Scan for the cell matching the given text and deliver its (X, Y) coordinate at center. 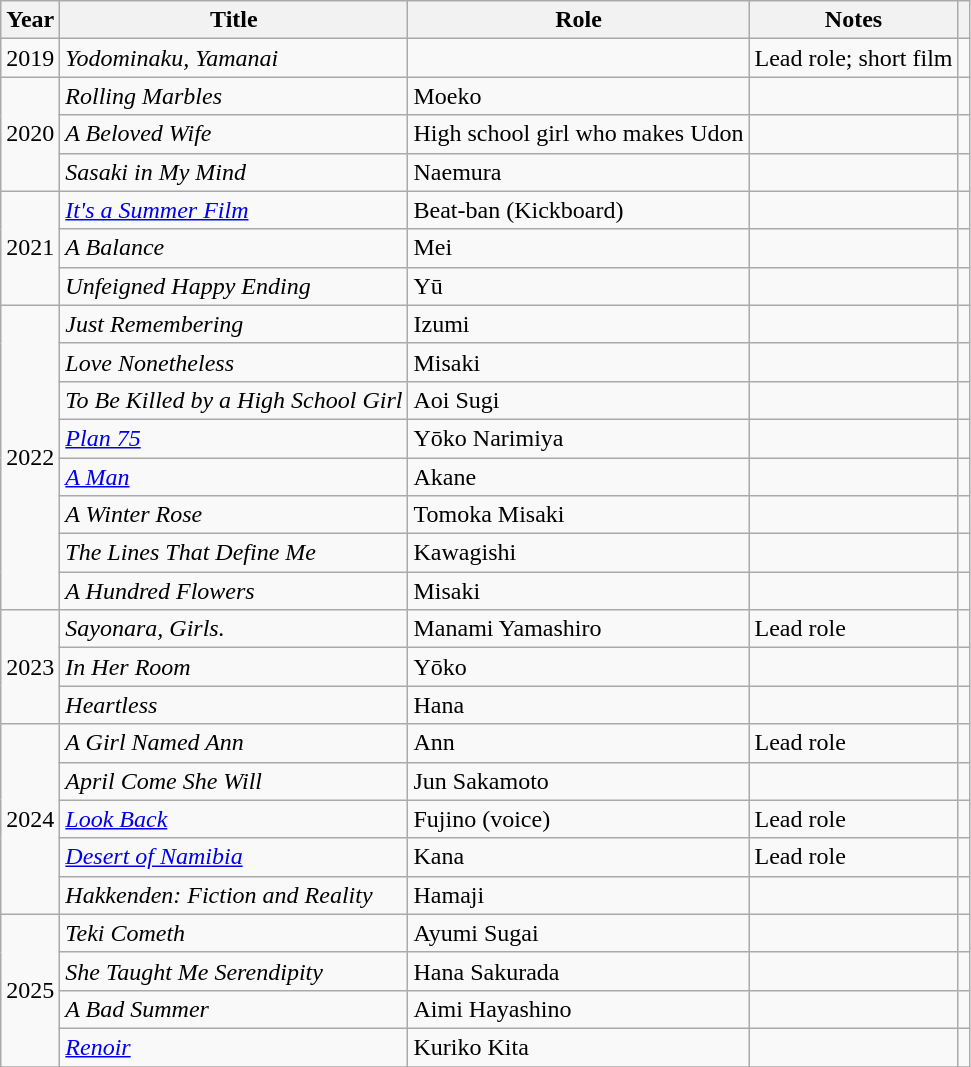
Yodominaku, Yamanai (234, 58)
Kuriko Kita (578, 1047)
Ann (578, 743)
Notes (854, 20)
High school girl who makes Udon (578, 134)
2020 (30, 134)
April Come She Will (234, 781)
Just Remembering (234, 324)
A Beloved Wife (234, 134)
A Girl Named Ann (234, 743)
Yōko (578, 667)
Desert of Namibia (234, 857)
In Her Room (234, 667)
Fujino (voice) (578, 819)
She Taught Me Serendipity (234, 971)
2024 (30, 819)
Ayumi Sugai (578, 933)
A Hundred Flowers (234, 591)
Heartless (234, 705)
The Lines That Define Me (234, 553)
2019 (30, 58)
A Winter Rose (234, 515)
Yōko Narimiya (578, 438)
A Balance (234, 248)
Year (30, 20)
Teki Cometh (234, 933)
Tomoka Misaki (578, 515)
Renoir (234, 1047)
Unfeigned Happy Ending (234, 286)
Manami Yamashiro (578, 629)
Plan 75 (234, 438)
Look Back (234, 819)
It's a Summer Film (234, 210)
Izumi (578, 324)
Rolling Marbles (234, 96)
2022 (30, 457)
Hana Sakurada (578, 971)
Sasaki in My Mind (234, 172)
Hakkenden: Fiction and Reality (234, 895)
To Be Killed by a High School Girl (234, 400)
Kawagishi (578, 553)
A Bad Summer (234, 1009)
A Man (234, 477)
2025 (30, 990)
Beat-ban (Kickboard) (578, 210)
Sayonara, Girls. (234, 629)
Moeko (578, 96)
Mei (578, 248)
Love Nonetheless (234, 362)
Kana (578, 857)
Aoi Sugi (578, 400)
Akane (578, 477)
Role (578, 20)
2023 (30, 667)
Naemura (578, 172)
Hana (578, 705)
Jun Sakamoto (578, 781)
Yū (578, 286)
Aimi Hayashino (578, 1009)
2021 (30, 248)
Hamaji (578, 895)
Title (234, 20)
Lead role; short film (854, 58)
